Return the [X, Y] coordinate for the center point of the cell that contains the specified text.  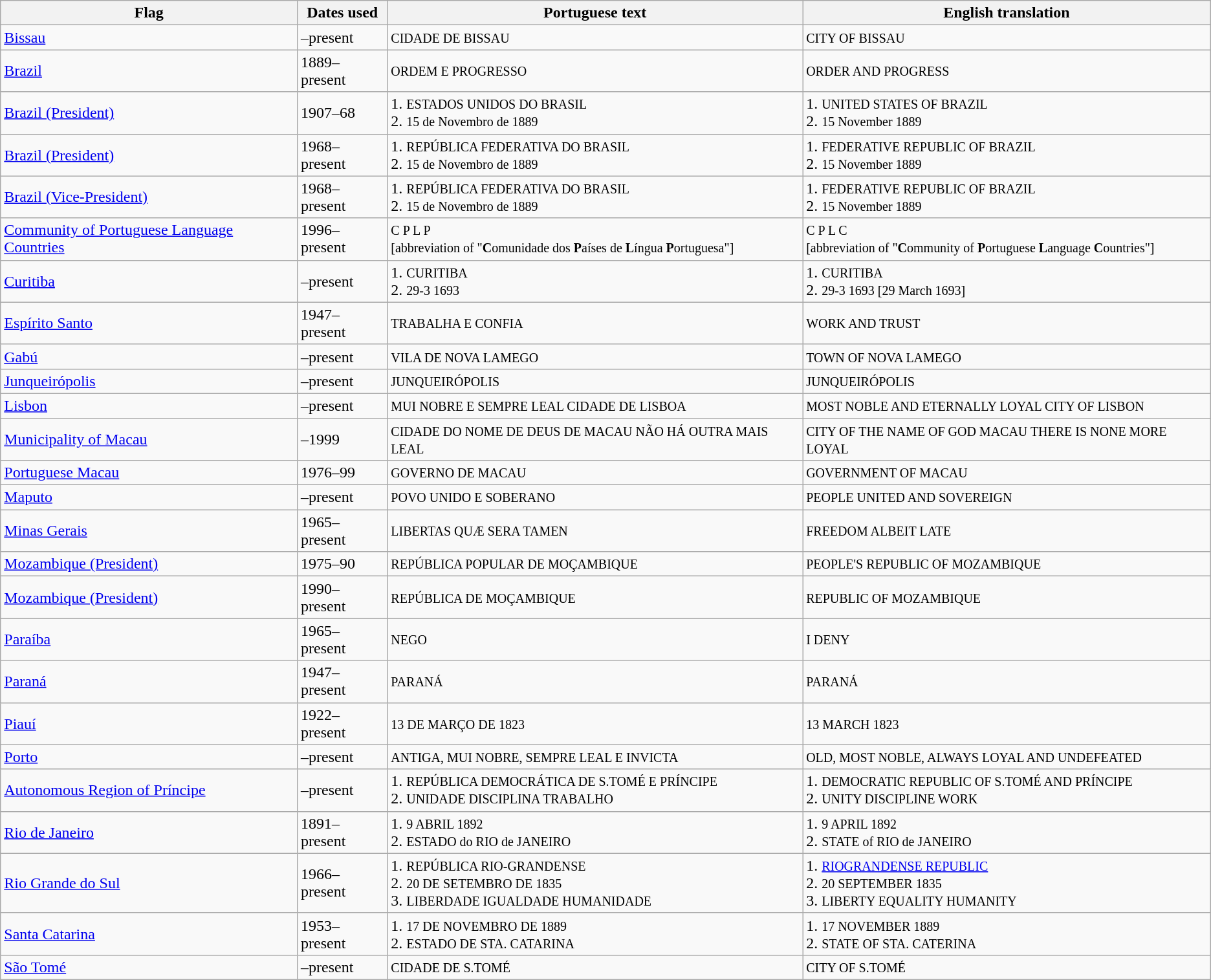
NEGO [595, 639]
1. CURITIBA2. 29-3 1693 [29 March 1693] [1007, 281]
13 MARCH 1823 [1007, 723]
TRABALHA E CONFIA [595, 323]
CITY OF THE NAME OF GOD MACAU THERE IS NONE MORE LOYAL [1007, 439]
Minas Gerais [149, 530]
FREEDOM ALBEIT LATE [1007, 530]
Flag [149, 13]
Lisbon [149, 406]
1966–present [343, 883]
Rio de Janeiro [149, 832]
Portuguese text [595, 13]
POVO UNIDO E SOBERANO [595, 497]
Gabú [149, 356]
GOVERNO DE MACAU [595, 473]
1976–99 [343, 473]
WORK AND TRUST [1007, 323]
–1999 [343, 439]
REPÚBLICA DE MOÇAMBIQUE [595, 598]
Community of Portuguese Language Countries [149, 239]
Paraná [149, 682]
Paraíba [149, 639]
English translation [1007, 13]
1. 17 NOVEMBER 18892. STATE OF STA. CATERINA [1007, 934]
MOST NOBLE AND ETERNALLY LOYAL CITY OF LISBON [1007, 406]
1889–present [343, 71]
CIDADE DE BISSAU [595, 38]
VILA DE NOVA LAMEGO [595, 356]
PEOPLE'S REPUBLIC OF MOZAMBIQUE [1007, 564]
CIDADE DO NOME DE DEUS DE MACAU NÃO HÁ OUTRA MAIS LEAL [595, 439]
C P L P[abbreviation of "Comunidade dos Países de Língua Portuguesa"] [595, 239]
Brazil (Vice-President) [149, 197]
1. RIOGRANDENSE REPUBLIC2. 20 SEPTEMBER 18353. LIBERTY EQUALITY HUMANITY [1007, 883]
I DENY [1007, 639]
1. REPÚBLICA DEMOCRÁTICA DE S.TOMÉ E PRÍNCIPE2. UNIDADE DISCIPLINA TRABALHO [595, 790]
1990–present [343, 598]
CIDADE DE S.TOMÉ [595, 967]
1. 17 DE NOVEMBRO DE 18892. ESTADO DE STA. CATARINA [595, 934]
Municipality of Macau [149, 439]
CITY OF S.TOMÉ [1007, 967]
1953–present [343, 934]
GOVERNMENT OF MACAU [1007, 473]
13 DE MARÇO DE 1823 [595, 723]
PEOPLE UNITED AND SOVEREIGN [1007, 497]
1. ESTADOS UNIDOS DO BRASIL2. 15 de Novembro de 1889 [595, 113]
ORDEM E PROGRESSO [595, 71]
Junqueirópolis [149, 381]
Dates used [343, 13]
Curitiba [149, 281]
ANTIGA, MUI NOBRE, SEMPRE LEAL E INVICTA [595, 757]
Autonomous Region of Príncipe [149, 790]
Brazil [149, 71]
MUI NOBRE E SEMPRE LEAL CIDADE DE LISBOA [595, 406]
Porto [149, 757]
Santa Catarina [149, 934]
1. 9 ABRIL 18922. ESTADO do RIO de JANEIRO [595, 832]
São Tomé [149, 967]
OLD, MOST NOBLE, ALWAYS LOYAL AND UNDEFEATED [1007, 757]
1. DEMOCRATIC REPUBLIC OF S.TOMÉ AND PRÍNCIPE2. UNITY DISCIPLINE WORK [1007, 790]
ORDER AND PROGRESS [1007, 71]
1891–present [343, 832]
Maputo [149, 497]
1975–90 [343, 564]
Bissau [149, 38]
1. REPÚBLICA RIO-GRANDENSE2. 20 DE SETEMBRO DE 18353. LIBERDADE IGUALDADE HUMANIDADE [595, 883]
Espírito Santo [149, 323]
CITY OF BISSAU [1007, 38]
Rio Grande do Sul [149, 883]
1. 9 APRIL 18922. STATE of RIO de JANEIRO [1007, 832]
C P L C[abbreviation of "Community of Portuguese Language Countries"] [1007, 239]
1996–present [343, 239]
1. CURITIBA2. 29-3 1693 [595, 281]
Piauí [149, 723]
REPUBLIC OF MOZAMBIQUE [1007, 598]
1922–present [343, 723]
Portuguese Macau [149, 473]
LIBERTAS QUÆ SERA TAMEN [595, 530]
1907–68 [343, 113]
REPÚBLICA POPULAR DE MOÇAMBIQUE [595, 564]
1. UNITED STATES OF BRAZIL2. 15 November 1889 [1007, 113]
TOWN OF NOVA LAMEGO [1007, 356]
